Capture the cell that displays the provided text and extract its [X, Y] central coordinate. 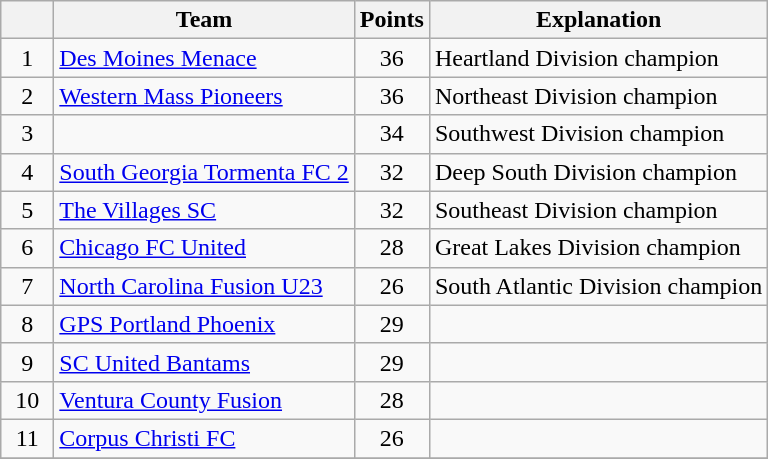
5 [28, 210]
7 [28, 286]
Des Moines Menace [204, 58]
9 [28, 362]
11 [28, 438]
34 [392, 134]
2 [28, 96]
Corpus Christi FC [204, 438]
The Villages SC [204, 210]
1 [28, 58]
4 [28, 172]
3 [28, 134]
GPS Portland Phoenix [204, 324]
Chicago FC United [204, 248]
Explanation [598, 20]
North Carolina Fusion U23 [204, 286]
10 [28, 400]
Western Mass Pioneers [204, 96]
8 [28, 324]
Points [392, 20]
SC United Bantams [204, 362]
Team [204, 20]
Deep South Division champion [598, 172]
Great Lakes Division champion [598, 248]
Northeast Division champion [598, 96]
Southeast Division champion [598, 210]
South Atlantic Division champion [598, 286]
Ventura County Fusion [204, 400]
Heartland Division champion [598, 58]
6 [28, 248]
South Georgia Tormenta FC 2 [204, 172]
Southwest Division champion [598, 134]
